Find where the given text appears and provide that cell's center as (x, y) coordinate. 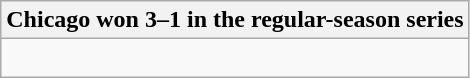
Chicago won 3–1 in the regular-season series (235, 20)
